Scan for the cell matching the given text and deliver its (x, y) coordinate at center. 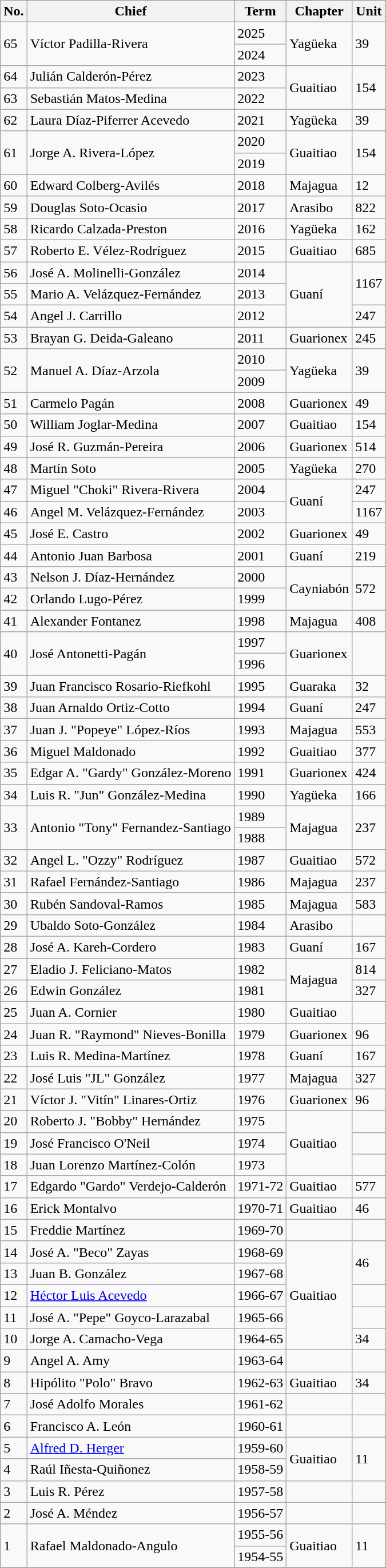
553 (369, 730)
José Antonetti-Pagán (130, 654)
1996 (261, 664)
63 (14, 98)
45 (14, 534)
8 (14, 1383)
2015 (261, 250)
1987 (261, 860)
2021 (261, 120)
Jorge A. Rivera-López (130, 153)
9 (14, 1361)
2014 (261, 273)
José A. Molinelli-González (130, 273)
1 (14, 1546)
Luis R. Medina-Martínez (130, 1056)
Luis R. "Jun" González-Medina (130, 795)
Juan Arnaldo Ortiz-Cotto (130, 708)
1974 (261, 1143)
Angel A. Amy (130, 1361)
Edwin González (130, 991)
58 (14, 229)
2003 (261, 512)
Rafael Maldonado-Angulo (130, 1546)
Miguel "Choki" Rivera-Rivera (130, 490)
No. (14, 11)
2013 (261, 295)
Chapter (319, 11)
50 (14, 425)
7 (14, 1404)
Erick Montalvo (130, 1208)
Edgardo "Gardo" Verdejo-Calderón (130, 1187)
2009 (261, 381)
4 (14, 1470)
1962-63 (261, 1383)
José A. Kareh-Cordero (130, 947)
30 (14, 904)
1975 (261, 1121)
Carmelo Pagán (130, 403)
2024 (261, 55)
2001 (261, 555)
424 (369, 773)
20 (14, 1121)
1986 (261, 882)
1999 (261, 599)
1956-57 (261, 1513)
822 (369, 207)
65 (14, 44)
1958-59 (261, 1470)
William Joglar-Medina (130, 425)
Mario A. Velázquez-Fernández (130, 295)
577 (369, 1187)
1983 (261, 947)
1976 (261, 1100)
25 (14, 1013)
1993 (261, 730)
Juan Lorenzo Martínez-Colón (130, 1165)
40 (14, 654)
Rafael Fernández-Santiago (130, 882)
Francisco A. León (130, 1426)
55 (14, 295)
1963-64 (261, 1361)
21 (14, 1100)
14 (14, 1252)
1955-56 (261, 1535)
27 (14, 969)
1980 (261, 1013)
270 (369, 468)
31 (14, 882)
514 (369, 447)
2017 (261, 207)
219 (369, 555)
19 (14, 1143)
2025 (261, 33)
51 (14, 403)
15 (14, 1230)
José R. Guzmán-Pereira (130, 447)
Alfred D. Herger (130, 1448)
Laura Díaz-Piferrer Acevedo (130, 120)
Julián Calderón-Pérez (130, 77)
408 (369, 620)
2016 (261, 229)
2007 (261, 425)
2002 (261, 534)
Angel M. Velázquez-Fernández (130, 512)
1985 (261, 904)
41 (14, 620)
Brayan G. Deida-Galeano (130, 338)
3 (14, 1491)
1957-58 (261, 1491)
1971-72 (261, 1187)
17 (14, 1187)
1991 (261, 773)
Edward Colberg-Avilés (130, 185)
1964-65 (261, 1339)
35 (14, 773)
28 (14, 947)
2000 (261, 577)
22 (14, 1078)
2 (14, 1513)
Víctor Padilla-Rivera (130, 44)
10 (14, 1339)
Juan Francisco Rosario-Riefkohl (130, 686)
5 (14, 1448)
18 (14, 1165)
Chief (130, 11)
Manuel A. Díaz-Arzola (130, 371)
2020 (261, 142)
52 (14, 371)
1978 (261, 1056)
Miguel Maldonado (130, 751)
Term (261, 11)
245 (369, 338)
60 (14, 185)
47 (14, 490)
1989 (261, 817)
1997 (261, 643)
1981 (261, 991)
814 (369, 969)
23 (14, 1056)
1995 (261, 686)
2022 (261, 98)
38 (14, 708)
Angel J. Carrillo (130, 316)
2010 (261, 360)
1970-71 (261, 1208)
26 (14, 991)
1977 (261, 1078)
Héctor Luis Acevedo (130, 1295)
Angel L. "Ozzy" Rodríguez (130, 860)
José A. Méndez (130, 1513)
1998 (261, 620)
1965-66 (261, 1317)
2023 (261, 77)
José Adolfo Morales (130, 1404)
2008 (261, 403)
2004 (261, 490)
64 (14, 77)
Nelson J. Díaz-Hernández (130, 577)
1968-69 (261, 1252)
Douglas Soto-Ocasio (130, 207)
Rubén Sandoval-Ramos (130, 904)
Juan R. "Raymond" Nieves-Bonilla (130, 1034)
44 (14, 555)
Jorge A. Camacho-Vega (130, 1339)
Sebastián Matos-Medina (130, 98)
1969-70 (261, 1230)
166 (369, 795)
José Francisco O'Neil (130, 1143)
Luis R. Pérez (130, 1491)
Martín Soto (130, 468)
62 (14, 120)
6 (14, 1426)
Ricardo Calzada-Preston (130, 229)
13 (14, 1273)
37 (14, 730)
685 (369, 250)
162 (369, 229)
16 (14, 1208)
1994 (261, 708)
42 (14, 599)
Cayniabón (319, 588)
Raúl Iñesta-Quiñonez (130, 1470)
33 (14, 827)
Juan B. González (130, 1273)
2011 (261, 338)
Juan A. Cornier (130, 1013)
Roberto E. Vélez-Rodríguez (130, 250)
56 (14, 273)
1984 (261, 925)
1966-67 (261, 1295)
1990 (261, 795)
1973 (261, 1165)
Eladio J. Feliciano-Matos (130, 969)
José A. "Pepe" Goyco-Larazabal (130, 1317)
Juan J. "Popeye" López-Ríos (130, 730)
José Luis "JL" González (130, 1078)
Guaraka (319, 686)
43 (14, 577)
1979 (261, 1034)
1988 (261, 838)
Antonio Juan Barbosa (130, 555)
24 (14, 1034)
1960-61 (261, 1426)
Roberto J. "Bobby" Hernández (130, 1121)
Orlando Lugo-Pérez (130, 599)
54 (14, 316)
Víctor J. "Vitín" Linares-Ortiz (130, 1100)
2005 (261, 468)
36 (14, 751)
Edgar A. "Gardy" González-Moreno (130, 773)
1959-60 (261, 1448)
48 (14, 468)
59 (14, 207)
377 (369, 751)
Unit (369, 11)
1967-68 (261, 1273)
1954-55 (261, 1557)
2012 (261, 316)
2019 (261, 164)
Antonio "Tony" Fernandez-Santiago (130, 827)
José A. "Beco" Zayas (130, 1252)
29 (14, 925)
57 (14, 250)
2006 (261, 447)
José E. Castro (130, 534)
1992 (261, 751)
2018 (261, 185)
61 (14, 153)
Alexander Fontanez (130, 620)
Freddie Martínez (130, 1230)
53 (14, 338)
Ubaldo Soto-González (130, 925)
Hipólito "Polo" Bravo (130, 1383)
583 (369, 904)
1982 (261, 969)
1961-62 (261, 1404)
